Detect which cell encompasses the target text, then output its (x, y) center coordinate. 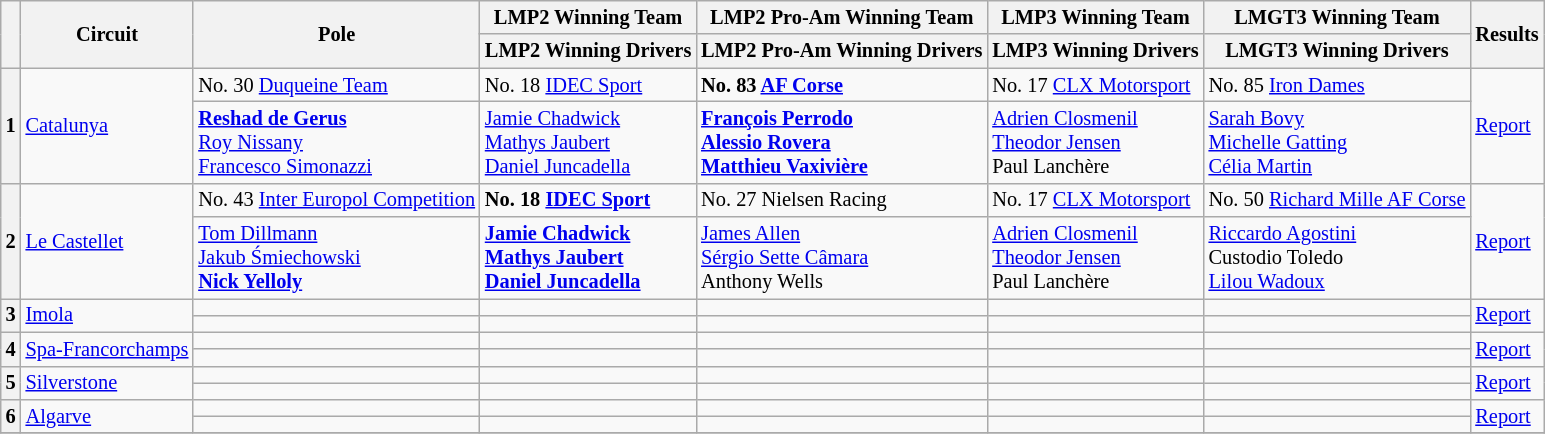
Sarah Bovy Michelle Gatting Célia Martin (1338, 142)
LMP2 Pro-Am Winning Drivers (842, 51)
LMP2 Pro-Am Winning Team (842, 17)
Catalunya (108, 126)
LMP3 Winning Team (1095, 17)
6 (11, 416)
3 (11, 315)
No. 85 Iron Dames (1338, 85)
Tom Dillmann Jakub Śmiechowski Nick Yelloly (336, 258)
Pole (336, 34)
François Perrodo Alessio Rovera Matthieu Vaxivière (842, 142)
LMGT3 Winning Team (1338, 17)
4 (11, 349)
James Allen Sérgio Sette Câmara Anthony Wells (842, 258)
Spa-Francorchamps (108, 349)
5 (11, 383)
Reshad de Gerus Roy Nissany Francesco Simonazzi (336, 142)
LMP2 Winning Team (588, 17)
No. 83 AF Corse (842, 85)
Riccardo Agostini Custodio Toledo Lilou Wadoux (1338, 258)
Imola (108, 315)
2 (11, 240)
Silverstone (108, 383)
No. 50 Richard Mille AF Corse (1338, 200)
LMGT3 Winning Drivers (1338, 51)
Le Castellet (108, 240)
LMP2 Winning Drivers (588, 51)
No. 30 Duqueine Team (336, 85)
1 (11, 126)
No. 27 Nielsen Racing (842, 200)
No. 43 Inter Europol Competition (336, 200)
Algarve (108, 416)
Results (1506, 34)
Circuit (108, 34)
LMP3 Winning Drivers (1095, 51)
